Capture the cell that displays the provided text and extract its [x, y] central coordinate. 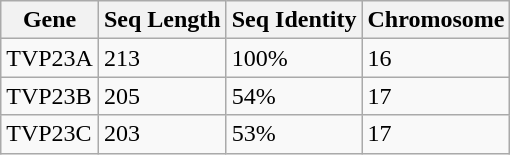
TVP23B [50, 96]
TVP23C [50, 134]
Chromosome [436, 20]
53% [294, 134]
205 [162, 96]
54% [294, 96]
TVP23A [50, 58]
16 [436, 58]
Gene [50, 20]
203 [162, 134]
Seq Identity [294, 20]
213 [162, 58]
100% [294, 58]
Seq Length [162, 20]
